Output the [X, Y] coordinate of the center of the cell containing the given text.  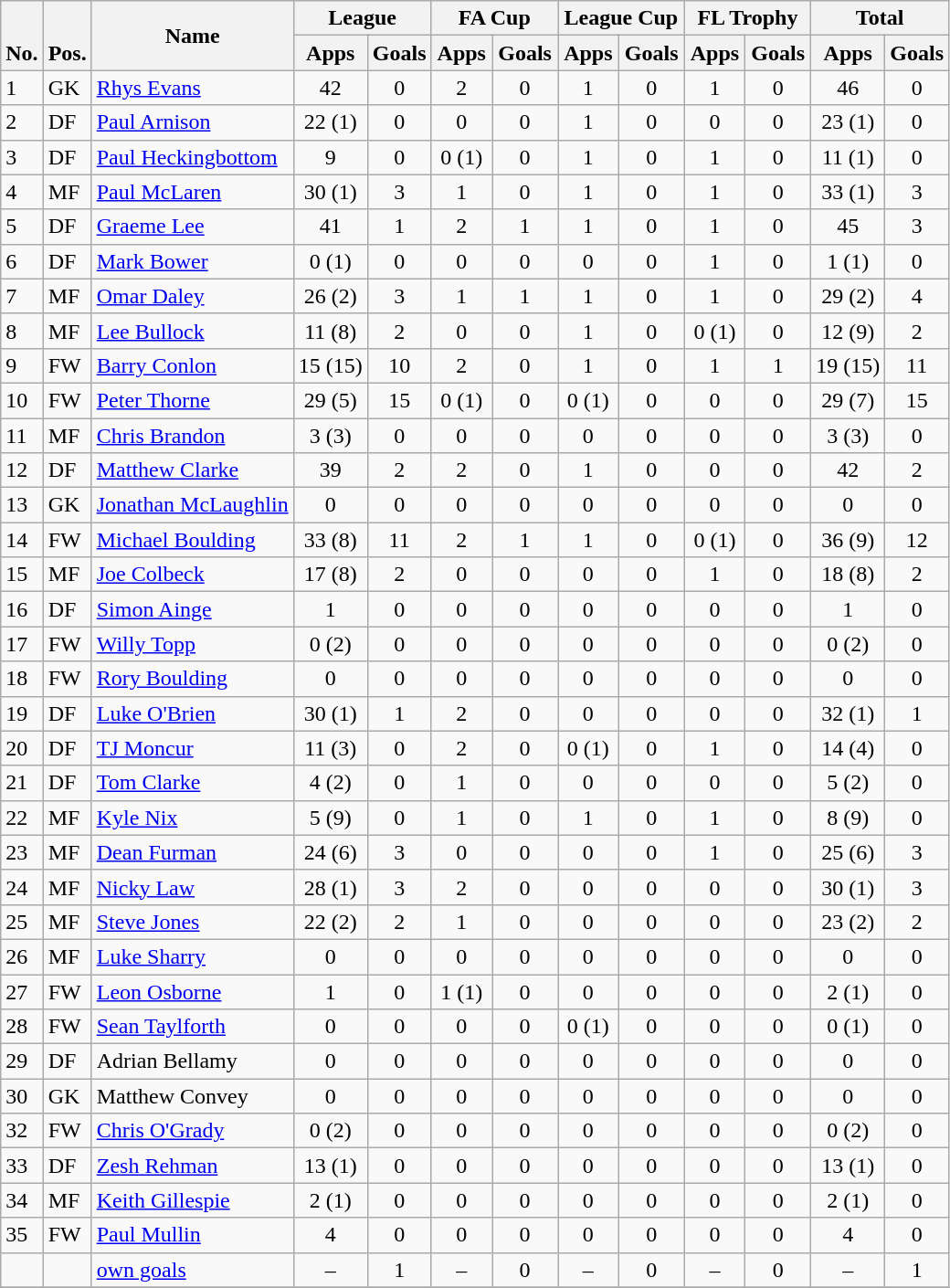
Chris O'Grady [192, 1131]
33 [22, 1166]
20 [22, 748]
33 (8) [331, 540]
Paul Heckingbottom [192, 157]
39 [331, 470]
22 (1) [331, 122]
25 (6) [848, 852]
29 [22, 1061]
17 [22, 644]
24 [22, 887]
Nicky Law [192, 887]
46 [848, 88]
32 [22, 1131]
Name [192, 36]
34 [22, 1200]
29 (2) [848, 296]
28 (1) [331, 887]
Sean Taylforth [192, 1027]
12 (9) [848, 331]
Paul McLaren [192, 192]
Kyle Nix [192, 818]
41 [331, 227]
19 (15) [848, 365]
Barry Conlon [192, 365]
Rhys Evans [192, 88]
Dean Furman [192, 852]
5 (9) [331, 818]
Adrian Bellamy [192, 1061]
13 [22, 505]
Peter Thorne [192, 400]
18 [22, 679]
22 [22, 818]
Rory Boulding [192, 679]
5 [22, 227]
11 (3) [331, 748]
Matthew Clarke [192, 470]
33 (1) [848, 192]
Leon Osborne [192, 991]
Total [881, 18]
Willy Topp [192, 644]
22 (2) [331, 922]
4 (2) [331, 783]
11 (8) [331, 331]
7 [22, 296]
36 (9) [848, 540]
6 [22, 261]
26 [22, 956]
Jonathan McLaughlin [192, 505]
11 (1) [848, 157]
29 (5) [331, 400]
32 (1) [848, 713]
Paul Arnison [192, 122]
Steve Jones [192, 922]
8 [22, 331]
17 (8) [331, 575]
8 (9) [848, 818]
Simon Ainge [192, 609]
Pos. [68, 36]
Luke Sharry [192, 956]
Tom Clarke [192, 783]
Zesh Rehman [192, 1166]
Lee Bullock [192, 331]
FA Cup [495, 18]
Michael Boulding [192, 540]
League [362, 18]
24 (6) [331, 852]
18 (8) [848, 575]
No. [22, 36]
28 [22, 1027]
16 [22, 609]
Mark Bower [192, 261]
23 (1) [848, 122]
29 (7) [848, 400]
TJ Moncur [192, 748]
27 [22, 991]
19 [22, 713]
Paul Mullin [192, 1235]
26 (2) [331, 296]
25 [22, 922]
23 (2) [848, 922]
15 (15) [331, 365]
League Cup [621, 18]
21 [22, 783]
Chris Brandon [192, 436]
14 (4) [848, 748]
35 [22, 1235]
14 [22, 540]
Keith Gillespie [192, 1200]
FL Trophy [747, 18]
Matthew Convey [192, 1096]
30 [22, 1096]
Joe Colbeck [192, 575]
Omar Daley [192, 296]
own goals [192, 1270]
23 [22, 852]
Graeme Lee [192, 227]
5 (2) [848, 783]
Luke O'Brien [192, 713]
45 [848, 227]
